Determine the [X, Y] coordinate at the center of the cell enclosing the given text.  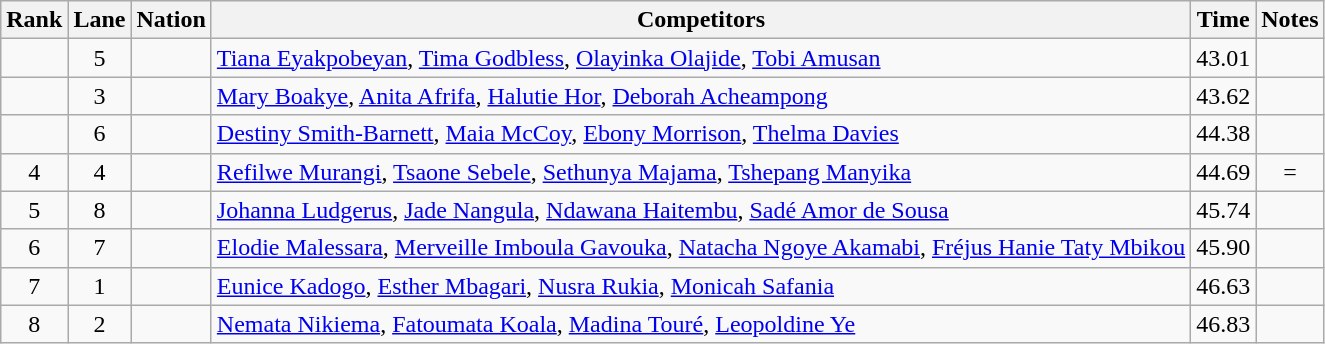
Time [1224, 20]
Notes [1290, 20]
43.01 [1224, 58]
Elodie Malessara, Merveille Imboula Gavouka, Natacha Ngoye Akamabi, Fréjus Hanie Taty Mbikou [700, 248]
Lane [100, 20]
Refilwe Murangi, Tsaone Sebele, Sethunya Majama, Tshepang Manyika [700, 172]
43.62 [1224, 96]
44.38 [1224, 134]
Mary Boakye, Anita Afrifa, Halutie Hor, Deborah Acheampong [700, 96]
45.74 [1224, 210]
Eunice Kadogo, Esther Mbagari, Nusra Rukia, Monicah Safania [700, 286]
46.63 [1224, 286]
Johanna Ludgerus, Jade Nangula, Ndawana Haitembu, Sadé Amor de Sousa [700, 210]
46.83 [1224, 324]
Competitors [700, 20]
Nation [171, 20]
44.69 [1224, 172]
3 [100, 96]
2 [100, 324]
Tiana Eyakpobeyan, Tima Godbless, Olayinka Olajide, Tobi Amusan [700, 58]
Nemata Nikiema, Fatoumata Koala, Madina Touré, Leopoldine Ye [700, 324]
= [1290, 172]
1 [100, 286]
Rank [34, 20]
45.90 [1224, 248]
Destiny Smith-Barnett, Maia McCoy, Ebony Morrison, Thelma Davies [700, 134]
